Identify which cell holds the provided text, then report its [X, Y] central coordinate. 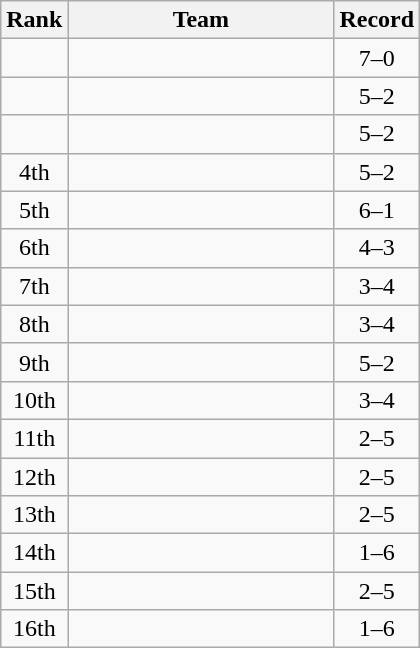
12th [34, 477]
7th [34, 286]
13th [34, 515]
6–1 [377, 210]
Rank [34, 20]
10th [34, 400]
Record [377, 20]
4th [34, 172]
6th [34, 248]
8th [34, 324]
15th [34, 591]
Team [201, 20]
11th [34, 438]
4–3 [377, 248]
5th [34, 210]
16th [34, 629]
7–0 [377, 58]
9th [34, 362]
14th [34, 553]
